Identify which cell holds the provided text, then report its (X, Y) central coordinate. 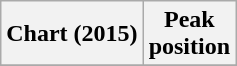
Chart (2015) (72, 34)
Peakposition (189, 34)
